Detect which cell encompasses the target text, then output its [X, Y] center coordinate. 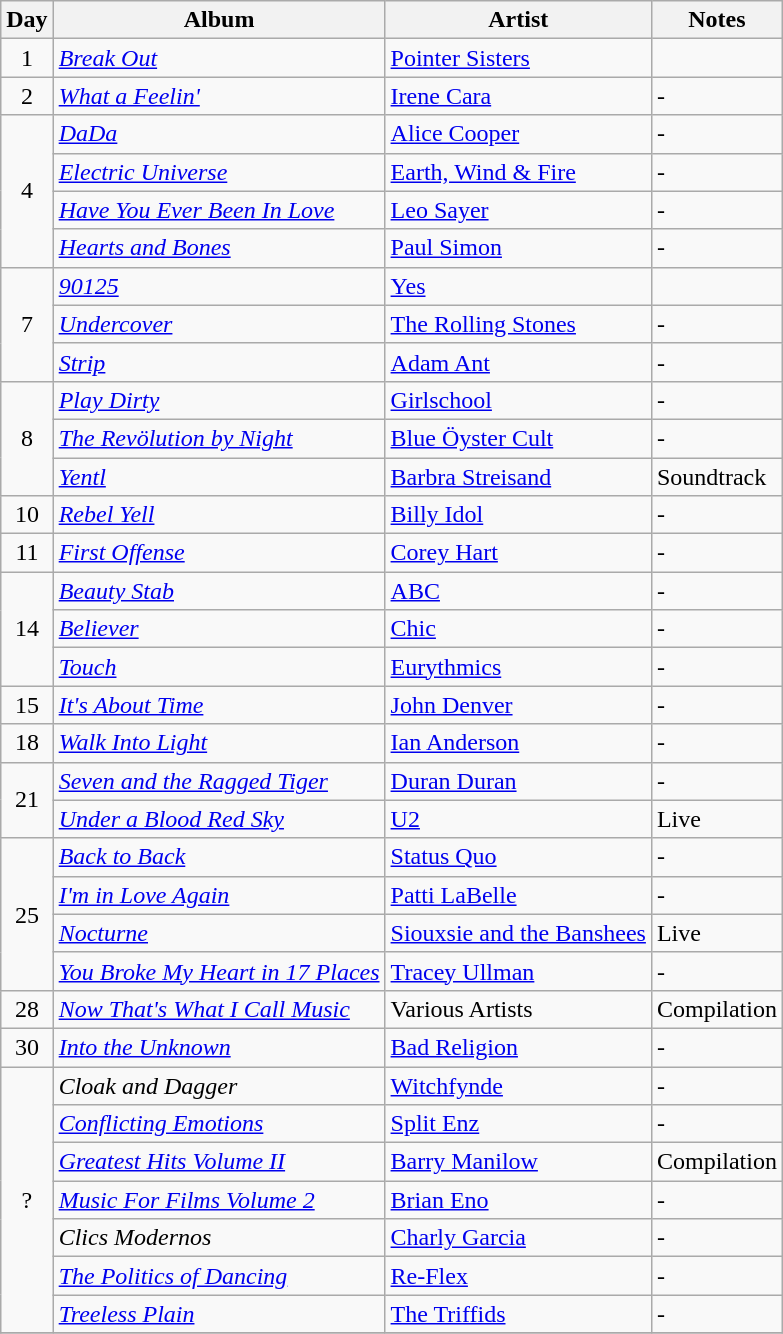
Witchfynde [518, 1085]
Now That's What I Call Music [219, 1009]
1 [27, 58]
Girlschool [518, 400]
Earth, Wind & Fire [518, 172]
Patti LaBelle [518, 895]
Day [27, 20]
25 [27, 914]
Duran Duran [518, 781]
DaDa [219, 134]
Bad Religion [518, 1047]
Undercover [219, 324]
Adam Ant [518, 362]
Nocturne [219, 933]
Ian Anderson [518, 743]
Beauty Stab [219, 591]
7 [27, 324]
Soundtrack [716, 477]
Electric Universe [219, 172]
14 [27, 629]
Barbra Streisand [518, 477]
Blue Öyster Cult [518, 438]
The Rolling Stones [518, 324]
? [27, 1199]
Break Out [219, 58]
Strip [219, 362]
Billy Idol [518, 515]
Music For Films Volume 2 [219, 1200]
28 [27, 1009]
8 [27, 438]
Greatest Hits Volume II [219, 1162]
Split Enz [518, 1124]
ABC [518, 591]
What a Feelin' [219, 96]
Re-Flex [518, 1276]
11 [27, 553]
Treeless Plain [219, 1314]
John Denver [518, 705]
Believer [219, 629]
U2 [518, 819]
10 [27, 515]
Various Artists [518, 1009]
Paul Simon [518, 248]
The Revölution by Night [219, 438]
15 [27, 705]
Have You Ever Been In Love [219, 210]
Hearts and Bones [219, 248]
Under a Blood Red Sky [219, 819]
21 [27, 800]
Barry Manilow [518, 1162]
Yes [518, 286]
Siouxsie and the Banshees [518, 933]
It's About Time [219, 705]
Irene Cara [518, 96]
Alice Cooper [518, 134]
Charly Garcia [518, 1238]
Status Quo [518, 857]
I'm in Love Again [219, 895]
Clics Modernos [219, 1238]
4 [27, 191]
Chic [518, 629]
Play Dirty [219, 400]
30 [27, 1047]
The Triffids [518, 1314]
First Offense [219, 553]
2 [27, 96]
18 [27, 743]
Conflicting Emotions [219, 1124]
Tracey Ullman [518, 971]
Leo Sayer [518, 210]
Eurythmics [518, 667]
Into the Unknown [219, 1047]
The Politics of Dancing [219, 1276]
Touch [219, 667]
Rebel Yell [219, 515]
Notes [716, 20]
Brian Eno [518, 1200]
Corey Hart [518, 553]
You Broke My Heart in 17 Places [219, 971]
Cloak and Dagger [219, 1085]
Yentl [219, 477]
Artist [518, 20]
Walk Into Light [219, 743]
Back to Back [219, 857]
Pointer Sisters [518, 58]
Seven and the Ragged Tiger [219, 781]
90125 [219, 286]
Album [219, 20]
